Find where the given text appears and provide that cell's center as [X, Y] coordinate. 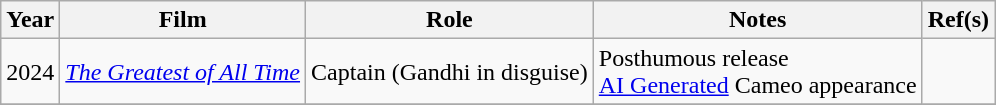
Captain (Gandhi in disguise) [450, 72]
2024 [30, 72]
Ref(s) [958, 20]
Year [30, 20]
The Greatest of All Time [183, 72]
Film [183, 20]
Role [450, 20]
Posthumous releaseAI Generated Cameo appearance [758, 72]
Notes [758, 20]
